Return the (x, y) coordinate for the center point of the cell that contains the specified text.  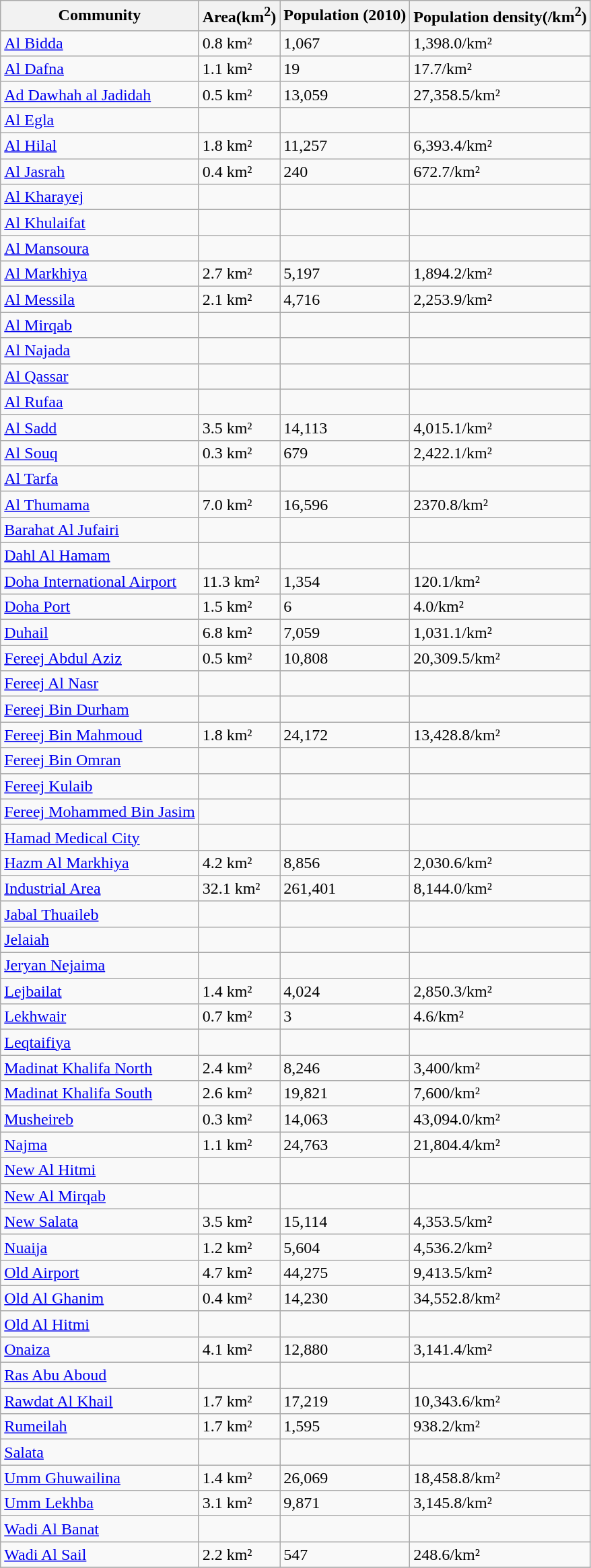
Doha International Airport (100, 581)
1,595 (345, 1427)
7,059 (345, 633)
Al Souq (100, 453)
2,422.1/km² (500, 453)
Madinat Khalifa South (100, 1094)
1,067 (345, 43)
4,024 (345, 991)
Fereej Bin Mahmoud (100, 735)
Al Dafna (100, 69)
Jelaiah (100, 939)
14,230 (345, 1298)
Rawdat Al Khail (100, 1401)
New Al Hitmi (100, 1170)
Rumeilah (100, 1427)
26,069 (345, 1478)
6 (345, 607)
547 (345, 1555)
1,894.2/km² (500, 274)
24,172 (345, 735)
Al Egla (100, 120)
13,428.8/km² (500, 735)
3.1 km² (240, 1503)
18,458.8/km² (500, 1478)
14,113 (345, 427)
Al Najada (100, 351)
Duhail (100, 633)
6,393.4/km² (500, 146)
Umm Lekhba (100, 1503)
8,856 (345, 863)
Umm Ghuwailina (100, 1478)
Al Bidda (100, 43)
2370.8/km² (500, 504)
Al Jasrah (100, 172)
4,015.1/km² (500, 427)
New Salata (100, 1221)
24,763 (345, 1145)
7.0 km² (240, 504)
3,141.4/km² (500, 1349)
120.1/km² (500, 581)
4.7 km² (240, 1273)
Jabal Thuaileb (100, 914)
1.2 km² (240, 1247)
11,257 (345, 146)
9,871 (345, 1503)
Doha Port (100, 607)
43,094.0/km² (500, 1119)
Population density(/km2) (500, 16)
Al Tarfa (100, 478)
Dahl Al Hamam (100, 556)
Barahat Al Jufairi (100, 530)
3,145.8/km² (500, 1503)
938.2/km² (500, 1427)
Community (100, 16)
0.8 km² (240, 43)
Industrial Area (100, 888)
10,343.6/km² (500, 1401)
Al Qassar (100, 376)
17,219 (345, 1401)
8,246 (345, 1068)
0.7 km² (240, 1017)
New Al Mirqab (100, 1196)
1,398.0/km² (500, 43)
1,354 (345, 581)
32.1 km² (240, 888)
5,197 (345, 274)
11.3 km² (240, 581)
Ad Dawhah al Jadidah (100, 94)
Madinat Khalifa North (100, 1068)
9,413.5/km² (500, 1273)
2.7 km² (240, 274)
2,253.9/km² (500, 299)
Lejbailat (100, 991)
3,400/km² (500, 1068)
672.7/km² (500, 172)
679 (345, 453)
2.4 km² (240, 1068)
Al Hilal (100, 146)
4.6/km² (500, 1017)
19,821 (345, 1094)
Al Markhiya (100, 274)
Old Al Hitmi (100, 1324)
27,358.5/km² (500, 94)
Fereej Bin Omran (100, 760)
44,275 (345, 1273)
Najma (100, 1145)
Fereej Kulaib (100, 786)
Fereej Mohammed Bin Jasim (100, 812)
Area(km2) (240, 16)
20,309.5/km² (500, 658)
248.6/km² (500, 1555)
4,353.5/km² (500, 1221)
14,063 (345, 1119)
3 (345, 1017)
1.5 km² (240, 607)
Fereej Al Nasr (100, 684)
Population (2010) (345, 16)
240 (345, 172)
2,030.6/km² (500, 863)
5,604 (345, 1247)
21,804.4/km² (500, 1145)
16,596 (345, 504)
Al Mirqab (100, 325)
261,401 (345, 888)
10,808 (345, 658)
17.7/km² (500, 69)
Hazm Al Markhiya (100, 863)
6.8 km² (240, 633)
Nuaija (100, 1247)
Jeryan Nejaima (100, 966)
Al Rufaa (100, 402)
Al Messila (100, 299)
Salata (100, 1452)
Hamad Medical City (100, 837)
2.2 km² (240, 1555)
Fereej Bin Durham (100, 709)
Old Al Ghanim (100, 1298)
4.0/km² (500, 607)
15,114 (345, 1221)
2.6 km² (240, 1094)
Wadi Al Sail (100, 1555)
Fereej Abdul Aziz (100, 658)
Al Thumama (100, 504)
Al Mansoura (100, 248)
Al Khulaifat (100, 223)
2.1 km² (240, 299)
Wadi Al Banat (100, 1529)
2,850.3/km² (500, 991)
8,144.0/km² (500, 888)
34,552.8/km² (500, 1298)
Al Kharayej (100, 197)
13,059 (345, 94)
4,536.2/km² (500, 1247)
4.1 km² (240, 1349)
Old Airport (100, 1273)
19 (345, 69)
Ras Abu Aboud (100, 1376)
1,031.1/km² (500, 633)
12,880 (345, 1349)
Al Sadd (100, 427)
Musheireb (100, 1119)
7,600/km² (500, 1094)
4.2 km² (240, 863)
Leqtaifiya (100, 1042)
Onaiza (100, 1349)
Lekhwair (100, 1017)
4,716 (345, 299)
